Capture the cell that displays the provided text and extract its [x, y] central coordinate. 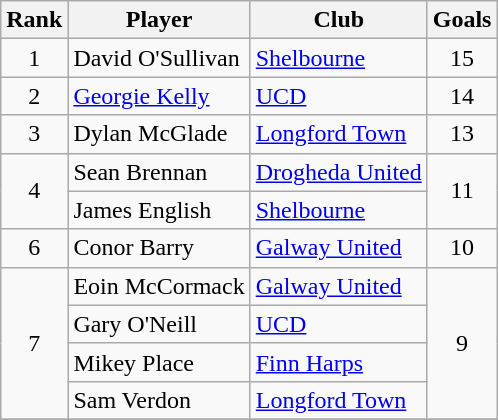
Club [338, 20]
6 [34, 248]
Conor Barry [159, 248]
10 [462, 248]
2 [34, 96]
15 [462, 58]
Sean Brennan [159, 172]
7 [34, 343]
Dylan McGlade [159, 134]
11 [462, 191]
Georgie Kelly [159, 96]
3 [34, 134]
David O'Sullivan [159, 58]
4 [34, 191]
13 [462, 134]
James English [159, 210]
1 [34, 58]
Finn Harps [338, 362]
Goals [462, 20]
Rank [34, 20]
14 [462, 96]
Eoin McCormack [159, 286]
Gary O'Neill [159, 324]
9 [462, 343]
Drogheda United [338, 172]
Mikey Place [159, 362]
Player [159, 20]
Sam Verdon [159, 400]
